Locate the cell with the specified text and output its (X, Y) center coordinate. 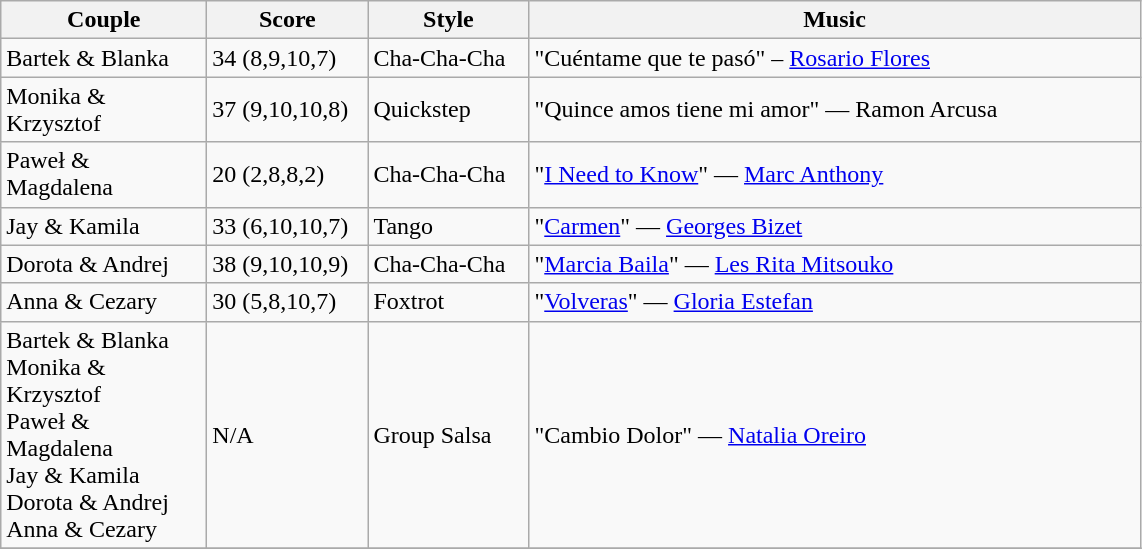
20 (2,8,8,2) (288, 174)
Quickstep (448, 110)
N/A (288, 434)
37 (9,10,10,8) (288, 110)
"Volveras" — Gloria Estefan (834, 302)
"Quince amos tiene mi amor" — Ramon Arcusa (834, 110)
38 (9,10,10,9) (288, 264)
Music (834, 20)
30 (5,8,10,7) (288, 302)
Paweł & Magdalena (104, 174)
Bartek & Blanka (104, 58)
33 (6,10,10,7) (288, 226)
Tango (448, 226)
"Cuéntame que te pasó" – Rosario Flores (834, 58)
Foxtrot (448, 302)
Score (288, 20)
"Marcia Baila" — Les Rita Mitsouko (834, 264)
"Cambio Dolor" — Natalia Oreiro (834, 434)
Anna & Cezary (104, 302)
Couple (104, 20)
"Carmen" — Georges Bizet (834, 226)
Monika & Krzysztof (104, 110)
Bartek & BlankaMonika & KrzysztofPaweł & MagdalenaJay & KamilaDorota & AndrejAnna & Cezary (104, 434)
Style (448, 20)
"I Need to Know" — Marc Anthony (834, 174)
Group Salsa (448, 434)
34 (8,9,10,7) (288, 58)
Dorota & Andrej (104, 264)
Jay & Kamila (104, 226)
